Identify which cell holds the provided text, then report its [X, Y] central coordinate. 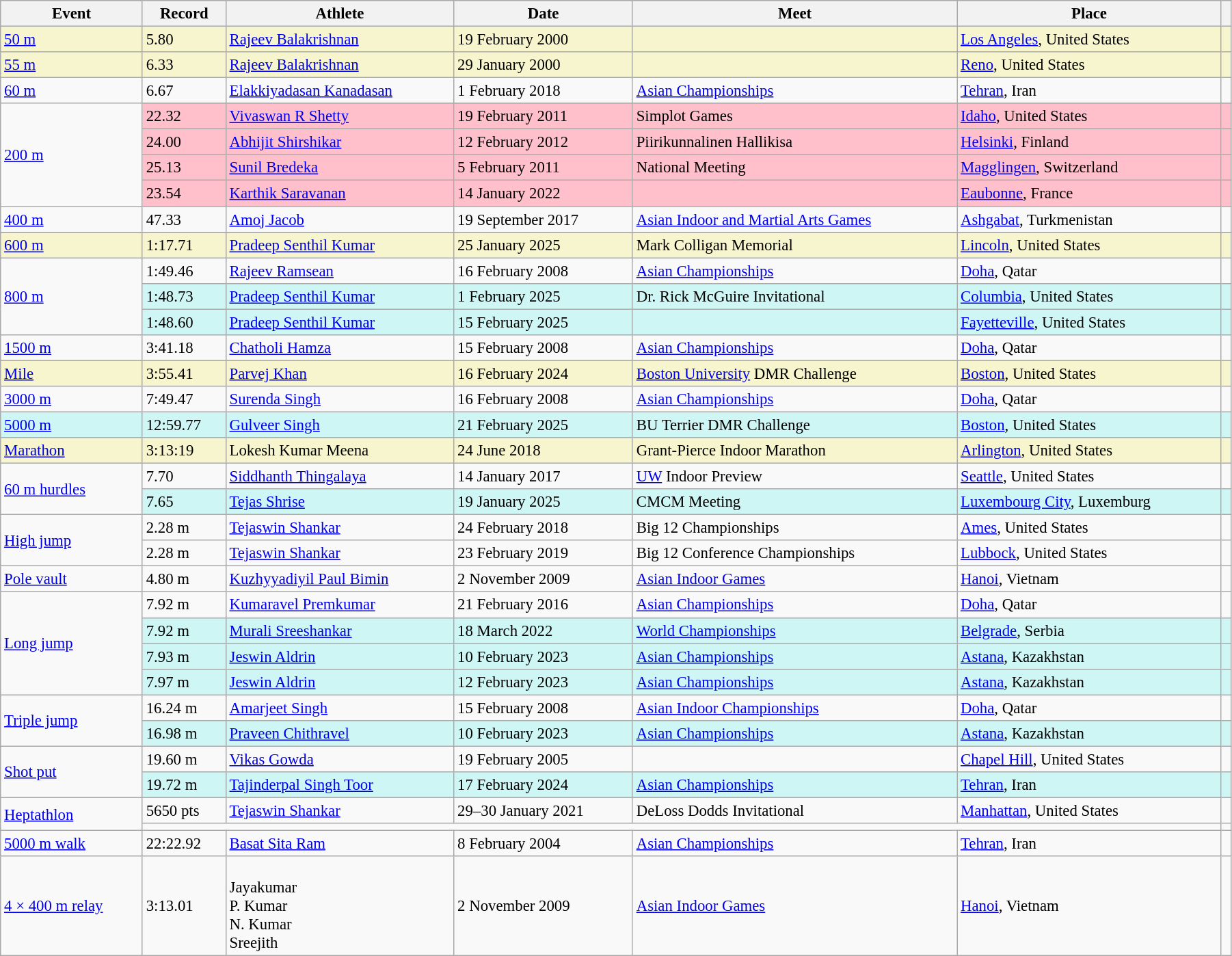
22.32 [184, 116]
21 February 2016 [544, 605]
16.98 m [184, 734]
1 February 2025 [544, 296]
15 February 2025 [544, 322]
600 m [72, 245]
800 m [72, 297]
29 January 2000 [544, 65]
Tajinderpal Singh Toor [340, 785]
Abhijit Shirshikar [340, 142]
Rajeev Ramsean [340, 271]
Ames, United States [1090, 528]
24 June 2018 [544, 451]
19.72 m [184, 785]
Date [544, 14]
Boston University DMR Challenge [794, 373]
Gulveer Singh [340, 425]
6.67 [184, 91]
DeLoss Dodds Invitational [794, 810]
Kumaravel Premkumar [340, 605]
14 January 2022 [544, 194]
25 January 2025 [544, 245]
Columbia, United States [1090, 296]
Mark Colligan Memorial [794, 245]
5650 pts [184, 810]
24.00 [184, 142]
Event [72, 14]
19.60 m [184, 759]
1:48.73 [184, 296]
12:59.77 [184, 425]
Praveen Chithravel [340, 734]
Ashgabat, Turkmenistan [1090, 220]
Fayetteville, United States [1090, 322]
Big 12 Conference Championships [794, 553]
Idaho, United States [1090, 116]
Vikas Gowda [340, 759]
Sunil Bredeka [340, 168]
Los Angeles, United States [1090, 40]
UW Indoor Preview [794, 477]
Big 12 Championships [794, 528]
400 m [72, 220]
8 February 2004 [544, 844]
CMCM Meeting [794, 502]
Asian Indoor and Martial Arts Games [794, 220]
12 February 2023 [544, 682]
High jump [72, 540]
60 m hurdles [72, 490]
Grant-Pierce Indoor Marathon [794, 451]
5000 m [72, 425]
1:49.46 [184, 271]
22:22.92 [184, 844]
23.54 [184, 194]
Marathon [72, 451]
21 February 2025 [544, 425]
19 September 2017 [544, 220]
Belgrade, Serbia [1090, 630]
25.13 [184, 168]
5.80 [184, 40]
47.33 [184, 220]
Lokesh Kumar Meena [340, 451]
Simplot Games [794, 116]
Athlete [340, 14]
Surenda Singh [340, 399]
6.33 [184, 65]
Triple jump [72, 721]
Long jump [72, 643]
23 February 2019 [544, 553]
Karthik Saravanan [340, 194]
3:55.41 [184, 373]
4 × 400 m relay [72, 906]
Pole vault [72, 579]
7.93 m [184, 656]
24 February 2018 [544, 528]
Dr. Rick McGuire Invitational [794, 296]
7.70 [184, 477]
29–30 January 2021 [544, 810]
Chapel Hill, United States [1090, 759]
Reno, United States [1090, 65]
Magglingen, Switzerland [1090, 168]
Luxembourg City, Luxemburg [1090, 502]
Siddhanth Thingalaya [340, 477]
Lubbock, United States [1090, 553]
16 February 2024 [544, 373]
Chatholi Hamza [340, 348]
5 February 2011 [544, 168]
Meet [794, 14]
Kuzhyyadiyil Paul Bimin [340, 579]
Record [184, 14]
Arlington, United States [1090, 451]
Asian Indoor Championships [794, 708]
Elakkiyadasan Kanadasan [340, 91]
7.97 m [184, 682]
18 March 2022 [544, 630]
3:41.18 [184, 348]
3:13:19 [184, 451]
JayakumarP. KumarN. KumarSreejith [340, 906]
Eaubonne, France [1090, 194]
19 January 2025 [544, 502]
1 February 2018 [544, 91]
Heptathlon [72, 814]
Murali Sreeshankar [340, 630]
Shot put [72, 771]
3000 m [72, 399]
1500 m [72, 348]
Vivaswan R Shetty [340, 116]
12 February 2012 [544, 142]
7:49.47 [184, 399]
17 February 2024 [544, 785]
60 m [72, 91]
16.24 m [184, 708]
Amarjeet Singh [340, 708]
19 February 2005 [544, 759]
BU Terrier DMR Challenge [794, 425]
Tejas Shrise [340, 502]
19 February 2000 [544, 40]
Parvej Khan [340, 373]
Mile [72, 373]
National Meeting [794, 168]
1:17.71 [184, 245]
7.65 [184, 502]
50 m [72, 40]
Manhattan, United States [1090, 810]
3:13.01 [184, 906]
Place [1090, 14]
4.80 m [184, 579]
World Championships [794, 630]
1:48.60 [184, 322]
Amoj Jacob [340, 220]
Seattle, United States [1090, 477]
5000 m walk [72, 844]
Lincoln, United States [1090, 245]
Helsinki, Finland [1090, 142]
14 January 2017 [544, 477]
Piirikunnalinen Hallikisa [794, 142]
200 m [72, 155]
Basat Sita Ram [340, 844]
19 February 2011 [544, 116]
55 m [72, 65]
